Return [x, y] of the center of cell containing provided text 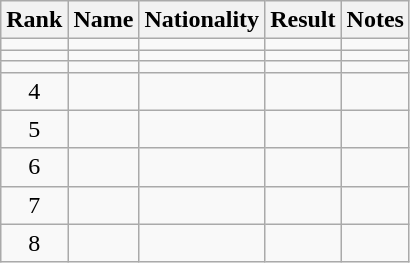
7 [34, 205]
5 [34, 129]
Rank [34, 20]
4 [34, 91]
Notes [375, 20]
8 [34, 243]
Result [303, 20]
Name [104, 20]
6 [34, 167]
Nationality [202, 20]
